Output the (x, y) coordinate of the center of the cell containing the given text.  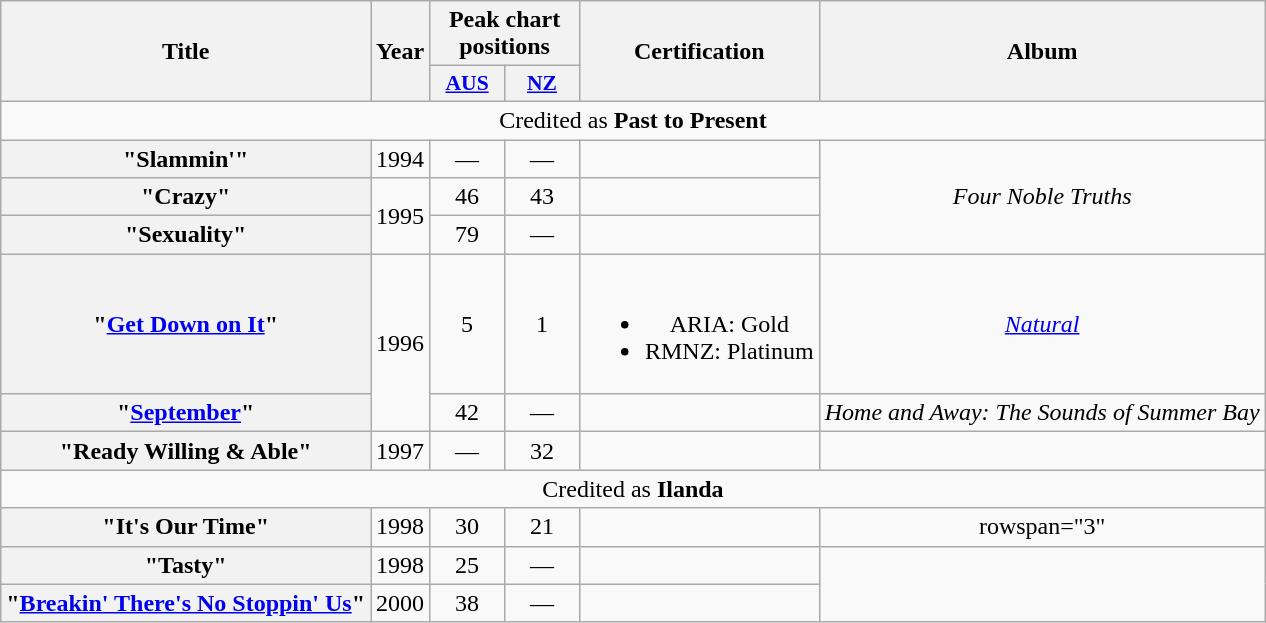
Year (400, 52)
"Slammin'" (186, 159)
ARIA: GoldRMNZ: Platinum (699, 324)
1997 (400, 451)
Peak chart positions (505, 34)
1994 (400, 159)
5 (468, 324)
"Get Down on It" (186, 324)
46 (468, 197)
Four Noble Truths (1042, 197)
"September" (186, 413)
Natural (1042, 324)
38 (468, 603)
21 (542, 527)
30 (468, 527)
Home and Away: The Sounds of Summer Bay (1042, 413)
Album (1042, 52)
Credited as Ilanda (633, 489)
32 (542, 451)
rowspan="3" (1042, 527)
"Tasty" (186, 565)
"Crazy" (186, 197)
Certification (699, 52)
Title (186, 52)
"Ready Willing & Able" (186, 451)
25 (468, 565)
1995 (400, 216)
NZ (542, 84)
2000 (400, 603)
79 (468, 235)
AUS (468, 84)
43 (542, 197)
1 (542, 324)
42 (468, 413)
"Breakin' There's No Stoppin' Us" (186, 603)
Credited as Past to Present (633, 120)
1996 (400, 343)
"It's Our Time" (186, 527)
"Sexuality" (186, 235)
